Find where the given text appears and provide that cell's center as [x, y] coordinate. 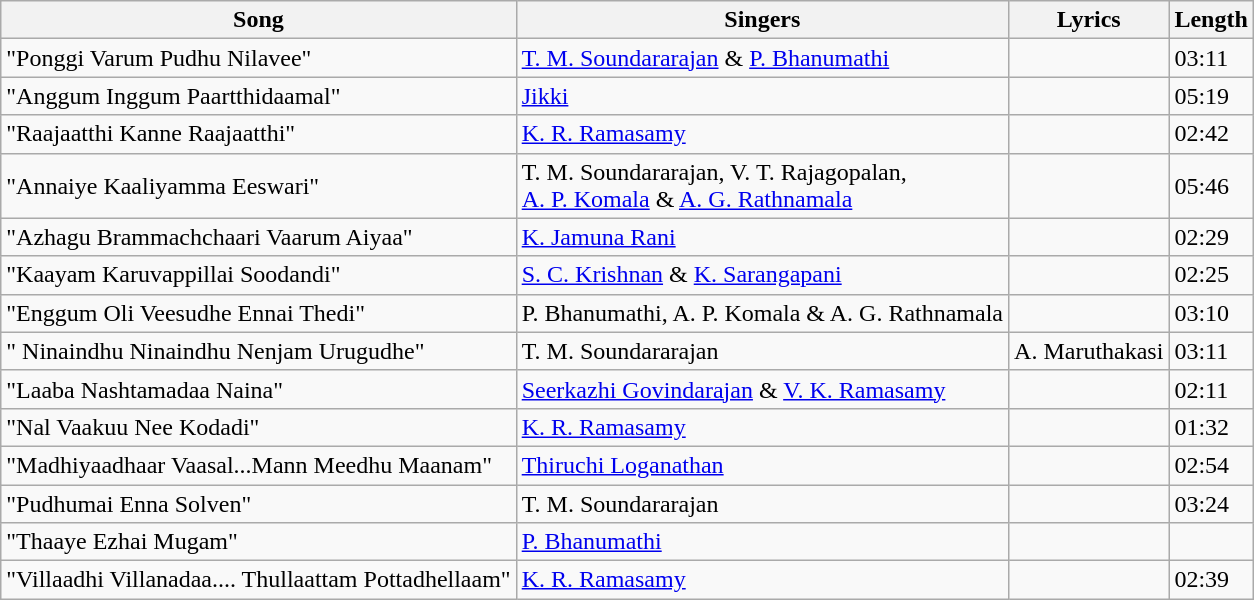
"Madhiyaadhaar Vaasal...Mann Meedhu Maanam" [258, 465]
02:42 [1211, 134]
Seerkazhi Govindarajan & V. K. Ramasamy [762, 389]
Singers [762, 20]
02:11 [1211, 389]
"Anggum Inggum Paartthidaamal" [258, 96]
"Kaayam Karuvappillai Soodandi" [258, 275]
03:10 [1211, 313]
"Enggum Oli Veesudhe Ennai Thedi" [258, 313]
K. Jamuna Rani [762, 237]
"Villaadhi Villanadaa.... Thullaattam Pottadhellaam" [258, 580]
05:46 [1211, 186]
"Thaaye Ezhai Mugam" [258, 542]
02:54 [1211, 465]
Jikki [762, 96]
02:29 [1211, 237]
A. Maruthakasi [1089, 351]
05:19 [1211, 96]
T. M. Soundararajan & P. Bhanumathi [762, 58]
02:39 [1211, 580]
02:25 [1211, 275]
"Pudhumai Enna Solven" [258, 503]
Lyrics [1089, 20]
"Ponggi Varum Pudhu Nilavee" [258, 58]
"Annaiye Kaaliyamma Eeswari" [258, 186]
P. Bhanumathi, A. P. Komala & A. G. Rathnamala [762, 313]
P. Bhanumathi [762, 542]
T. M. Soundararajan, V. T. Rajagopalan,A. P. Komala & A. G. Rathnamala [762, 186]
Thiruchi Loganathan [762, 465]
"Raajaatthi Kanne Raajaatthi" [258, 134]
S. C. Krishnan & K. Sarangapani [762, 275]
Song [258, 20]
Length [1211, 20]
"Azhagu Brammachchaari Vaarum Aiyaa" [258, 237]
" Ninaindhu Ninaindhu Nenjam Urugudhe" [258, 351]
03:24 [1211, 503]
01:32 [1211, 427]
"Nal Vaakuu Nee Kodadi" [258, 427]
"Laaba Nashtamadaa Naina" [258, 389]
